Capture the cell that displays the provided text and extract its (x, y) central coordinate. 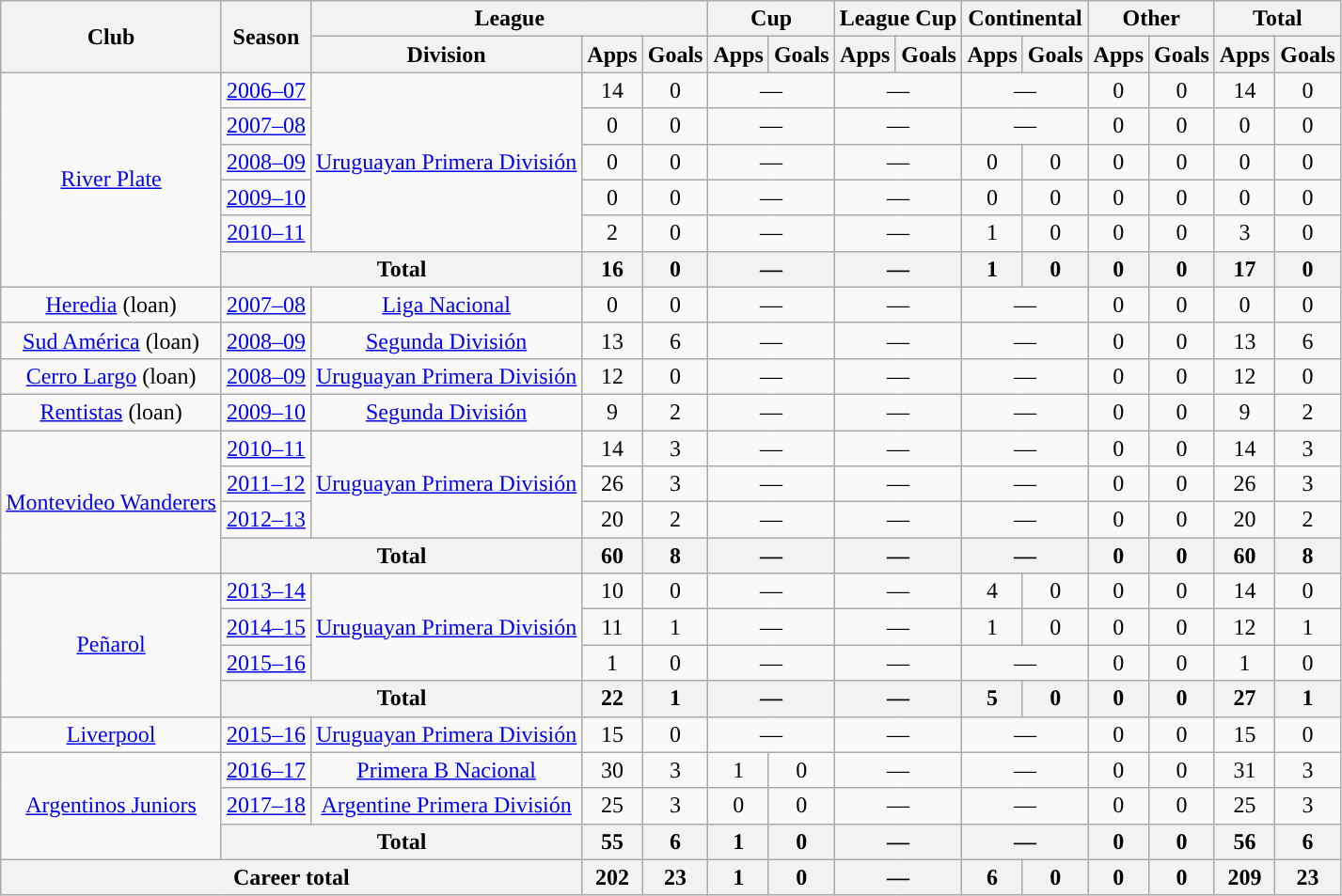
2013–14 (265, 591)
Season (265, 37)
Argentine Primera División (446, 806)
Continental (1025, 19)
Rentistas (loan) (111, 412)
Sud América (loan) (111, 340)
Club (111, 37)
Argentinos Juniors (111, 806)
10 (612, 591)
2006–07 (265, 90)
Heredia (loan) (111, 305)
27 (1244, 699)
Montevideo Wanderers (111, 502)
17 (1244, 269)
Peñarol (111, 645)
16 (612, 269)
4 (992, 591)
Cup (771, 19)
55 (612, 841)
11 (612, 627)
Liga Nacional (446, 305)
22 (612, 699)
56 (1244, 841)
Division (446, 55)
River Plate (111, 180)
2014–15 (265, 627)
31 (1244, 770)
League Cup (898, 19)
2017–18 (265, 806)
30 (612, 770)
Other (1151, 19)
2012–13 (265, 520)
Career total (292, 877)
209 (1244, 877)
League (510, 19)
Liverpool (111, 734)
5 (992, 699)
Cerro Largo (loan) (111, 376)
Primera B Nacional (446, 770)
202 (612, 877)
2016–17 (265, 770)
2011–12 (265, 484)
